From the cell containing the given text, extract its center point as [x, y] coordinate. 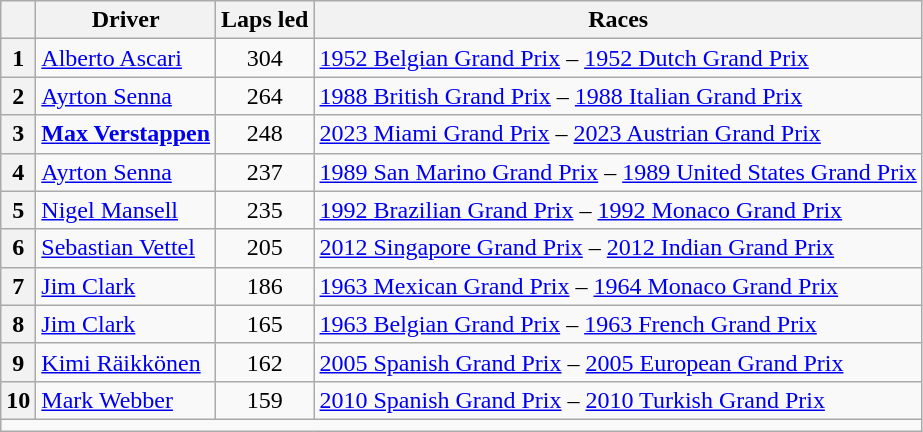
2012 Singapore Grand Prix – 2012 Indian Grand Prix [618, 248]
4 [18, 172]
264 [265, 96]
Driver [126, 20]
2 [18, 96]
2023 Miami Grand Prix – 2023 Austrian Grand Prix [618, 134]
Races [618, 20]
248 [265, 134]
1989 San Marino Grand Prix – 1989 United States Grand Prix [618, 172]
6 [18, 248]
Mark Webber [126, 400]
205 [265, 248]
5 [18, 210]
235 [265, 210]
9 [18, 362]
1963 Belgian Grand Prix – 1963 French Grand Prix [618, 324]
Laps led [265, 20]
162 [265, 362]
Sebastian Vettel [126, 248]
3 [18, 134]
165 [265, 324]
304 [265, 58]
2005 Spanish Grand Prix – 2005 European Grand Prix [618, 362]
10 [18, 400]
8 [18, 324]
Max Verstappen [126, 134]
1952 Belgian Grand Prix – 1952 Dutch Grand Prix [618, 58]
237 [265, 172]
159 [265, 400]
2010 Spanish Grand Prix – 2010 Turkish Grand Prix [618, 400]
Kimi Räikkönen [126, 362]
1988 British Grand Prix – 1988 Italian Grand Prix [618, 96]
186 [265, 286]
Alberto Ascari [126, 58]
1963 Mexican Grand Prix – 1964 Monaco Grand Prix [618, 286]
1992 Brazilian Grand Prix – 1992 Monaco Grand Prix [618, 210]
Nigel Mansell [126, 210]
1 [18, 58]
7 [18, 286]
